Detect which cell encompasses the target text, then output its (x, y) center coordinate. 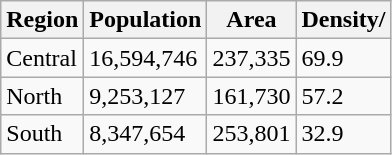
Central (42, 58)
Region (42, 20)
253,801 (252, 134)
Area (252, 20)
Density/ (344, 20)
North (42, 96)
Population (146, 20)
161,730 (252, 96)
8,347,654 (146, 134)
237,335 (252, 58)
16,594,746 (146, 58)
South (42, 134)
69.9 (344, 58)
57.2 (344, 96)
32.9 (344, 134)
9,253,127 (146, 96)
